Detect which cell encompasses the target text, then output its [x, y] center coordinate. 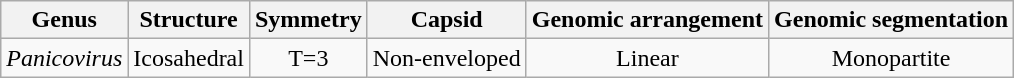
Genus [64, 20]
Genomic arrangement [647, 20]
T=3 [308, 58]
Structure [189, 20]
Genomic segmentation [892, 20]
Non-enveloped [446, 58]
Linear [647, 58]
Monopartite [892, 58]
Panicovirus [64, 58]
Icosahedral [189, 58]
Capsid [446, 20]
Symmetry [308, 20]
